Find where the given text appears and provide that cell's center as (x, y) coordinate. 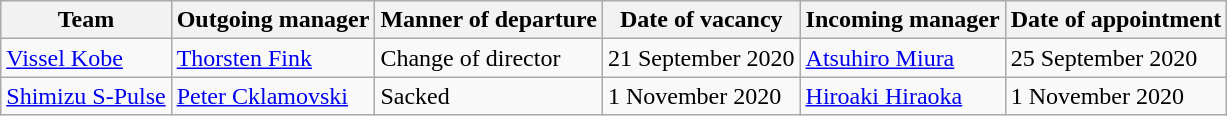
Manner of departure (488, 20)
Sacked (488, 96)
Change of director (488, 58)
Atsuhiro Miura (902, 58)
Hiroaki Hiraoka (902, 96)
Shimizu S-Pulse (86, 96)
Incoming manager (902, 20)
21 September 2020 (701, 58)
Team (86, 20)
Date of appointment (1116, 20)
Date of vacancy (701, 20)
Vissel Kobe (86, 58)
Thorsten Fink (273, 58)
Outgoing manager (273, 20)
Peter Cklamovski (273, 96)
25 September 2020 (1116, 58)
